From the cell containing the given text, extract its center point as (x, y) coordinate. 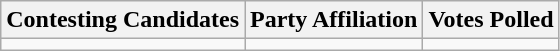
Contesting Candidates (123, 20)
Party Affiliation (334, 20)
Votes Polled (491, 20)
